Find where the given text appears and provide that cell's center as [X, Y] coordinate. 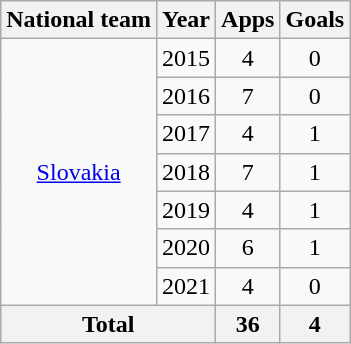
2020 [186, 248]
Slovakia [79, 172]
2015 [186, 58]
2021 [186, 286]
Year [186, 20]
Goals [315, 20]
National team [79, 20]
2018 [186, 172]
6 [248, 248]
2017 [186, 134]
Apps [248, 20]
Total [108, 324]
2016 [186, 96]
36 [248, 324]
2019 [186, 210]
